Capture the cell that displays the provided text and extract its [x, y] central coordinate. 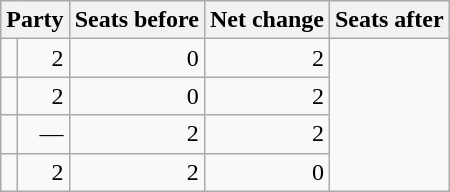
Net change [266, 20]
Seats before [136, 20]
Seats after [389, 20]
Party [35, 20]
— [43, 134]
